Capture the cell that displays the provided text and extract its [X, Y] central coordinate. 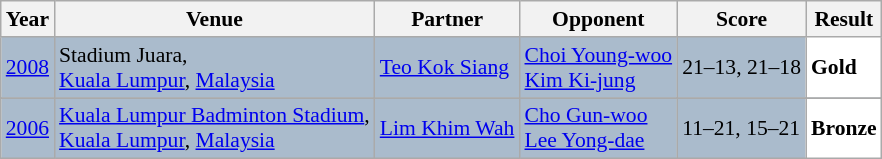
21–13, 21–18 [742, 68]
Lim Khim Wah [448, 128]
11–21, 15–21 [742, 128]
Stadium Juara,Kuala Lumpur, Malaysia [214, 68]
Gold [844, 68]
Teo Kok Siang [448, 68]
Bronze [844, 128]
Cho Gun-woo Lee Yong-dae [598, 128]
Score [742, 19]
Kuala Lumpur Badminton Stadium,Kuala Lumpur, Malaysia [214, 128]
Choi Young-woo Kim Ki-jung [598, 68]
Venue [214, 19]
Result [844, 19]
Opponent [598, 19]
2008 [28, 68]
Year [28, 19]
2006 [28, 128]
Partner [448, 19]
